Determine the (x, y) coordinate at the center of the cell enclosing the given text.  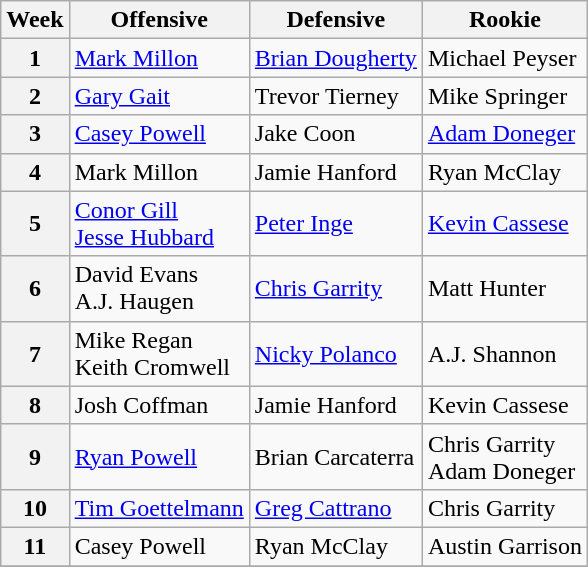
8 (35, 405)
Gary Gait (159, 96)
Peter Inge (336, 224)
Austin Garrison (504, 546)
Chris GarrityAdam Doneger (504, 456)
Michael Peyser (504, 58)
9 (35, 456)
Josh Coffman (159, 405)
1 (35, 58)
Mike Springer (504, 96)
Matt Hunter (504, 288)
Rookie (504, 20)
6 (35, 288)
A.J. Shannon (504, 354)
Brian Carcaterra (336, 456)
Tim Goettelmann (159, 508)
Adam Doneger (504, 134)
10 (35, 508)
Jake Coon (336, 134)
Offensive (159, 20)
7 (35, 354)
David EvansA.J. Haugen (159, 288)
Brian Dougherty (336, 58)
2 (35, 96)
Ryan Powell (159, 456)
Conor GillJesse Hubbard (159, 224)
Week (35, 20)
3 (35, 134)
Nicky Polanco (336, 354)
5 (35, 224)
Trevor Tierney (336, 96)
Greg Cattrano (336, 508)
Defensive (336, 20)
Mike ReganKeith Cromwell (159, 354)
4 (35, 172)
11 (35, 546)
